Provide the [X, Y] coordinate of the cell's center where the given text is located.  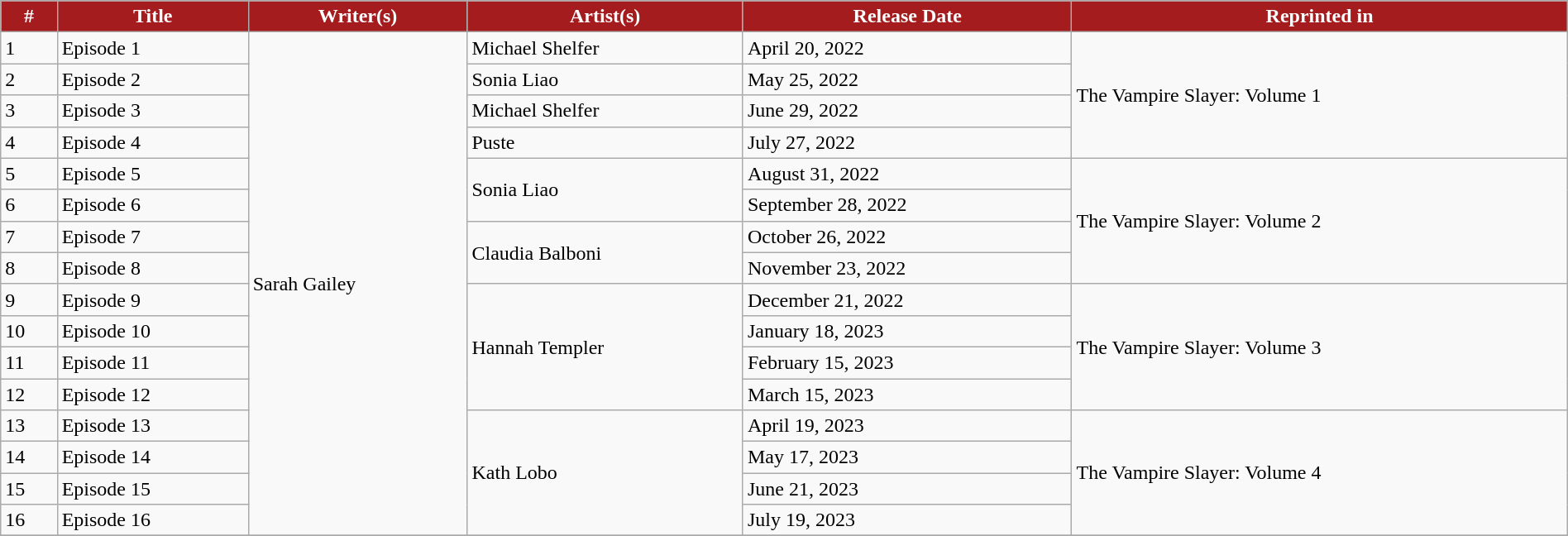
Episode 8 [152, 268]
July 27, 2022 [907, 142]
May 17, 2023 [907, 457]
6 [29, 205]
10 [29, 331]
Puste [605, 142]
Episode 16 [152, 520]
Release Date [907, 17]
12 [29, 395]
Episode 4 [152, 142]
Episode 1 [152, 48]
The Vampire Slayer: Volume 1 [1320, 95]
Episode 13 [152, 426]
Episode 12 [152, 395]
11 [29, 362]
September 28, 2022 [907, 205]
May 25, 2022 [907, 79]
The Vampire Slayer: Volume 2 [1320, 221]
Kath Lobo [605, 473]
8 [29, 268]
Sarah Gailey [357, 285]
Episode 2 [152, 79]
Episode 9 [152, 299]
Reprinted in [1320, 17]
5 [29, 174]
The Vampire Slayer: Volume 4 [1320, 473]
Episode 10 [152, 331]
3 [29, 111]
Episode 6 [152, 205]
Episode 14 [152, 457]
Episode 11 [152, 362]
Claudia Balboni [605, 252]
January 18, 2023 [907, 331]
9 [29, 299]
June 29, 2022 [907, 111]
15 [29, 489]
13 [29, 426]
February 15, 2023 [907, 362]
1 [29, 48]
# [29, 17]
Artist(s) [605, 17]
July 19, 2023 [907, 520]
Episode 3 [152, 111]
16 [29, 520]
April 20, 2022 [907, 48]
The Vampire Slayer: Volume 3 [1320, 347]
April 19, 2023 [907, 426]
June 21, 2023 [907, 489]
4 [29, 142]
Episode 5 [152, 174]
2 [29, 79]
March 15, 2023 [907, 395]
14 [29, 457]
November 23, 2022 [907, 268]
Title [152, 17]
Episode 7 [152, 237]
Hannah Templer [605, 347]
December 21, 2022 [907, 299]
August 31, 2022 [907, 174]
October 26, 2022 [907, 237]
Writer(s) [357, 17]
Episode 15 [152, 489]
7 [29, 237]
